Scan for the cell matching the given text and deliver its [x, y] coordinate at center. 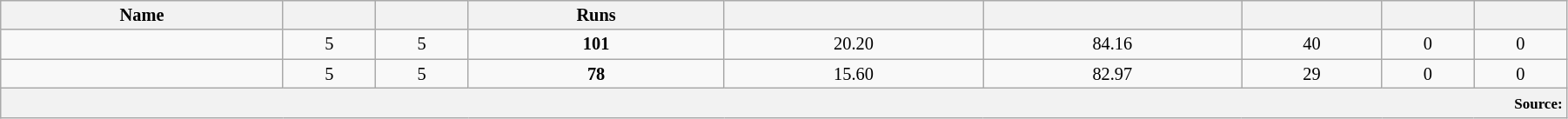
Name [143, 15]
15.60 [853, 74]
84.16 [1112, 44]
Source: [784, 102]
29 [1312, 74]
82.97 [1112, 74]
40 [1312, 44]
101 [596, 44]
Runs [596, 15]
20.20 [853, 44]
78 [596, 74]
